Search for the cell housing the specified text and yield its (X, Y) center coordinate. 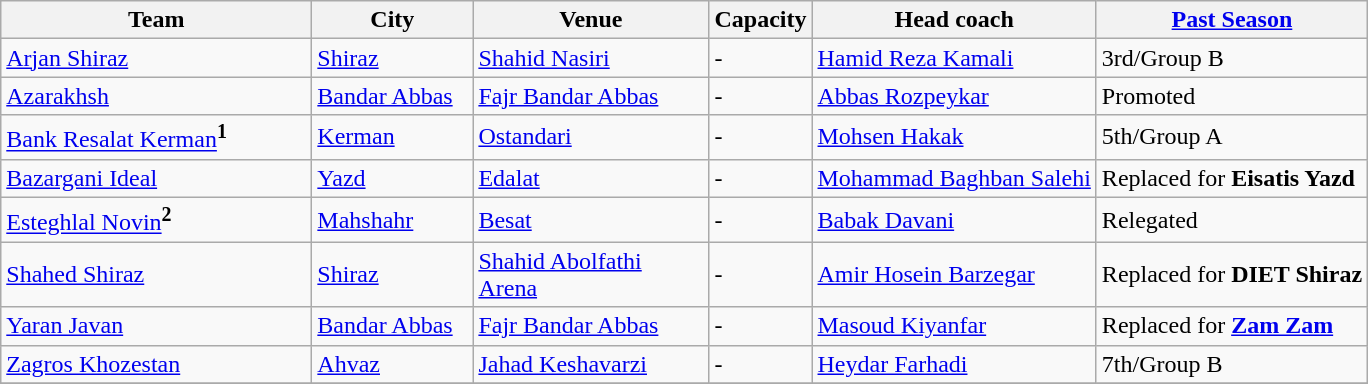
Capacity (760, 20)
Promoted (1232, 96)
Mohsen Hakak (954, 138)
Arjan Shiraz (156, 58)
Yazd (392, 178)
Esteghlal Novin2 (156, 220)
Shahid Nasiri (591, 58)
3rd/Group B (1232, 58)
Jahad Keshavarzi (591, 364)
Ostandari (591, 138)
City (392, 20)
Bank Resalat Kerman1 (156, 138)
5th/Group A (1232, 138)
Mohammad Baghban Salehi (954, 178)
Masoud Kiyanfar (954, 326)
Hamid Reza Kamali (954, 58)
Yaran Javan (156, 326)
Babak Davani (954, 220)
Amir Hosein Barzegar (954, 274)
Zagros Khozestan (156, 364)
Bazargani Ideal (156, 178)
Heydar Farhadi (954, 364)
Venue (591, 20)
Besat (591, 220)
Mahshahr (392, 220)
Replaced for DIET Shiraz (1232, 274)
Kerman (392, 138)
Shahid Abolfathi Arena (591, 274)
Abbas Rozpeykar (954, 96)
Head coach (954, 20)
Edalat (591, 178)
Replaced for Zam Zam (1232, 326)
Replaced for Eisatis Yazd (1232, 178)
Azarakhsh (156, 96)
Past Season (1232, 20)
Relegated (1232, 220)
7th/Group B (1232, 364)
Team (156, 20)
Shahed Shiraz (156, 274)
Ahvaz (392, 364)
